Output the [x, y] coordinate of the center of the cell containing the given text.  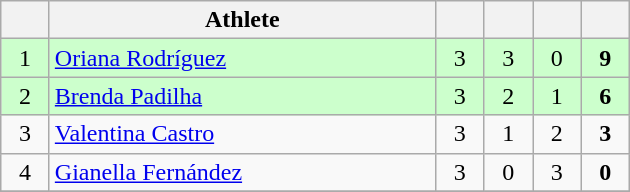
Athlete [242, 20]
4 [26, 172]
Brenda Padilha [242, 96]
9 [606, 58]
Oriana Rodríguez [242, 58]
Valentina Castro [242, 134]
Gianella Fernández [242, 172]
6 [606, 96]
